Return the [x, y] coordinate for the center point of the cell that contains the specified text.  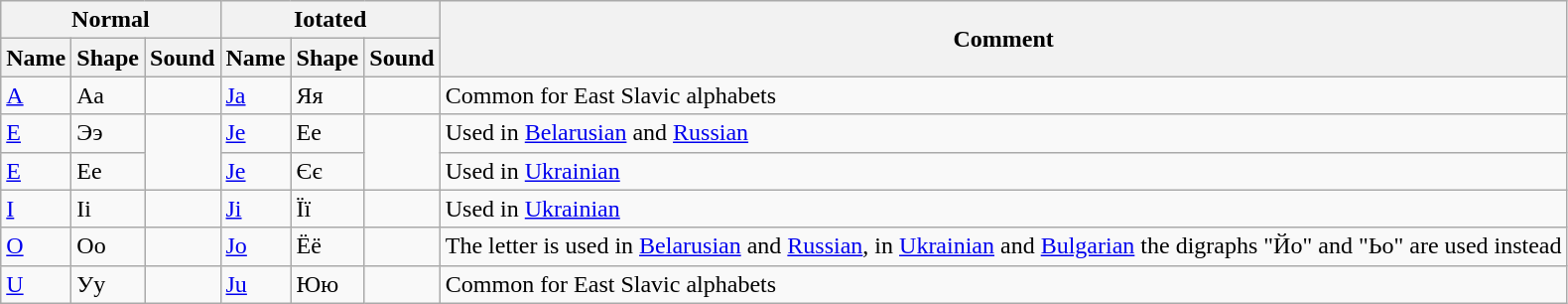
O [36, 246]
Iotated [329, 20]
Normal [111, 20]
Ja [256, 95]
Єє [327, 171]
U [36, 284]
A [36, 95]
Ээ [108, 133]
Ёё [327, 246]
Яя [327, 95]
Ji [256, 209]
Її [327, 209]
The letter is used in Belarusian and Russian, in Ukrainian and Bulgarian the digraphs "Йо" and "Ьо" are used instead [1003, 246]
Jo [256, 246]
Оо [108, 246]
I [36, 209]
Used in Belarusian and Russian [1003, 133]
Аа [108, 95]
Юю [327, 284]
Уу [108, 284]
Comment [1003, 39]
Ju [256, 284]
Іi [108, 209]
